Return (X, Y) of the center of cell containing provided text 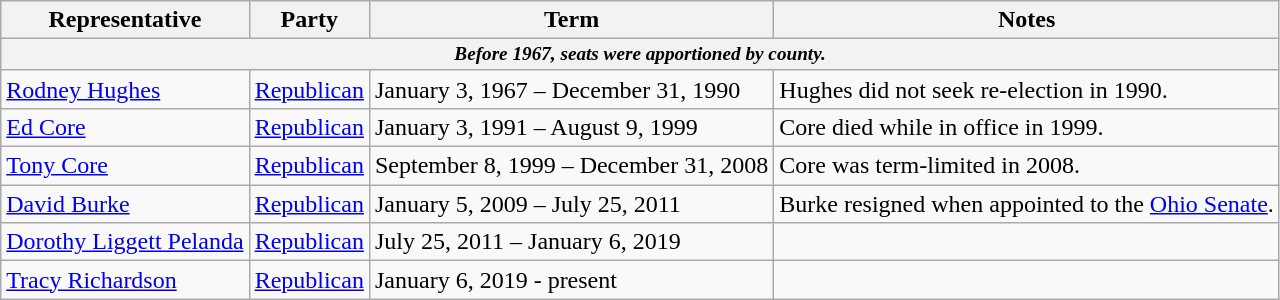
Tony Core (125, 166)
David Burke (125, 204)
Representative (125, 20)
January 3, 1991 – August 9, 1999 (571, 128)
Rodney Hughes (125, 89)
Tracy Richardson (125, 280)
Party (309, 20)
July 25, 2011 – January 6, 2019 (571, 242)
Burke resigned when appointed to the Ohio Senate. (1027, 204)
January 3, 1967 – December 31, 1990 (571, 89)
Hughes did not seek re-election in 1990. (1027, 89)
Core was term-limited in 2008. (1027, 166)
Notes (1027, 20)
Ed Core (125, 128)
Term (571, 20)
January 5, 2009 – July 25, 2011 (571, 204)
Core died while in office in 1999. (1027, 128)
September 8, 1999 – December 31, 2008 (571, 166)
Before 1967, seats were apportioned by county. (640, 55)
January 6, 2019 - present (571, 280)
Dorothy Liggett Pelanda (125, 242)
